Find where the given text appears and provide that cell's center as (x, y) coordinate. 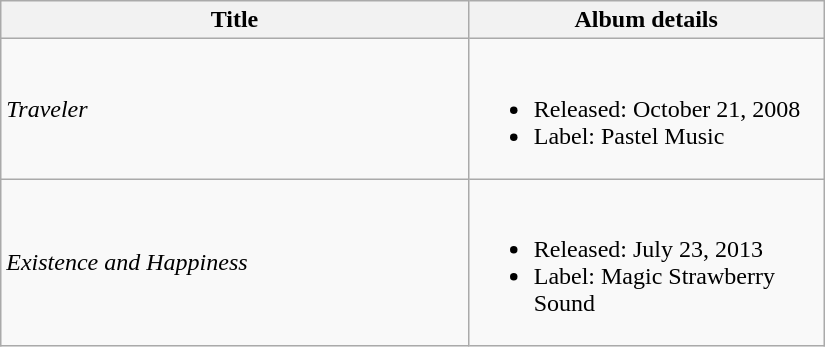
Released: July 23, 2013Label: Magic Strawberry Sound (646, 262)
Existence and Happiness (234, 262)
Album details (646, 20)
Released: October 21, 2008Label: Pastel Music (646, 109)
Title (234, 20)
Traveler (234, 109)
